Pinpoint the cell where the given text exists, returning its [x, y] midpoint coordinate. 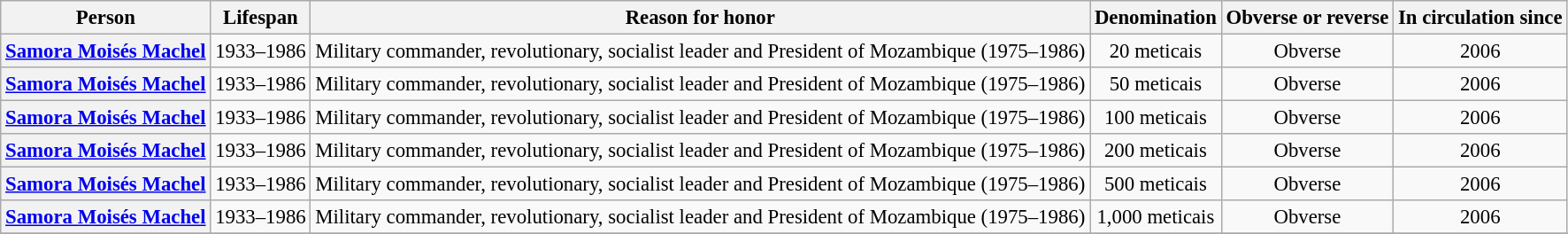
20 meticais [1156, 51]
Reason for honor [701, 18]
Obverse or reverse [1307, 18]
1,000 meticais [1156, 217]
200 meticais [1156, 151]
Lifespan [260, 18]
Person [106, 18]
50 meticais [1156, 84]
500 meticais [1156, 184]
In circulation since [1480, 18]
100 meticais [1156, 118]
Denomination [1156, 18]
